Extract the [x, y] coordinate from the center of the cell holding the provided text.  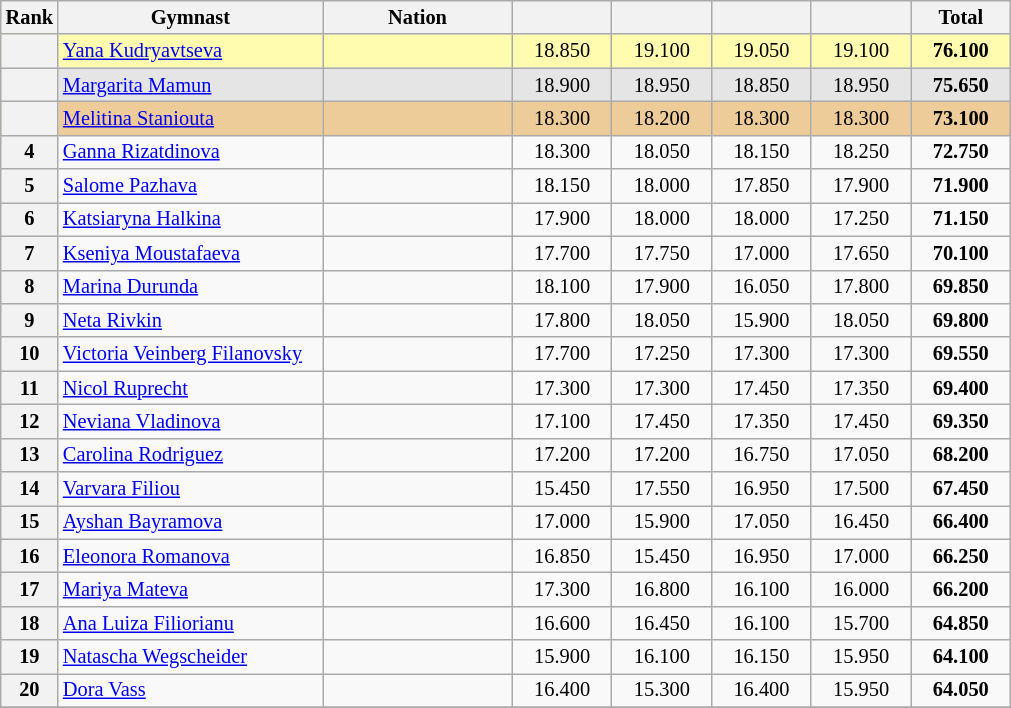
70.100 [961, 253]
Victoria Veinberg Filanovsky [190, 354]
Total [961, 17]
6 [30, 219]
19 [30, 657]
15.700 [861, 623]
Ganna Rizatdinova [190, 152]
Mariya Mateva [190, 589]
12 [30, 421]
17.750 [662, 253]
Natascha Wegscheider [190, 657]
71.900 [961, 186]
64.100 [961, 657]
Katsiaryna Halkina [190, 219]
Yana Kudryavtseva [190, 51]
5 [30, 186]
66.250 [961, 556]
14 [30, 489]
18.900 [562, 85]
75.650 [961, 85]
Nicol Ruprecht [190, 388]
69.400 [961, 388]
16.600 [562, 623]
Neviana Vladinova [190, 421]
20 [30, 690]
69.550 [961, 354]
16.850 [562, 556]
Marina Durunda [190, 287]
17.500 [861, 489]
76.100 [961, 51]
18.100 [562, 287]
67.450 [961, 489]
16.750 [762, 455]
71.150 [961, 219]
Kseniya Moustafaeva [190, 253]
Salome Pazhava [190, 186]
73.100 [961, 118]
17.550 [662, 489]
66.400 [961, 522]
Melitina Staniouta [190, 118]
11 [30, 388]
Neta Rivkin [190, 320]
15.300 [662, 690]
Carolina Rodriguez [190, 455]
68.200 [961, 455]
17.100 [562, 421]
4 [30, 152]
19.050 [762, 51]
Ana Luiza Filiorianu [190, 623]
Dora Vass [190, 690]
Varvara Filiou [190, 489]
17.650 [861, 253]
7 [30, 253]
9 [30, 320]
16.800 [662, 589]
64.050 [961, 690]
69.350 [961, 421]
16.150 [762, 657]
18.250 [861, 152]
Margarita Mamun [190, 85]
13 [30, 455]
Ayshan Bayramova [190, 522]
10 [30, 354]
69.850 [961, 287]
16.050 [762, 287]
72.750 [961, 152]
16.000 [861, 589]
Eleonora Romanova [190, 556]
18.200 [662, 118]
Nation [418, 17]
16 [30, 556]
Rank [30, 17]
8 [30, 287]
18 [30, 623]
17 [30, 589]
66.200 [961, 589]
15 [30, 522]
64.850 [961, 623]
Gymnast [190, 17]
17.850 [762, 186]
69.800 [961, 320]
